From the cell containing the given text, extract its center point as [X, Y] coordinate. 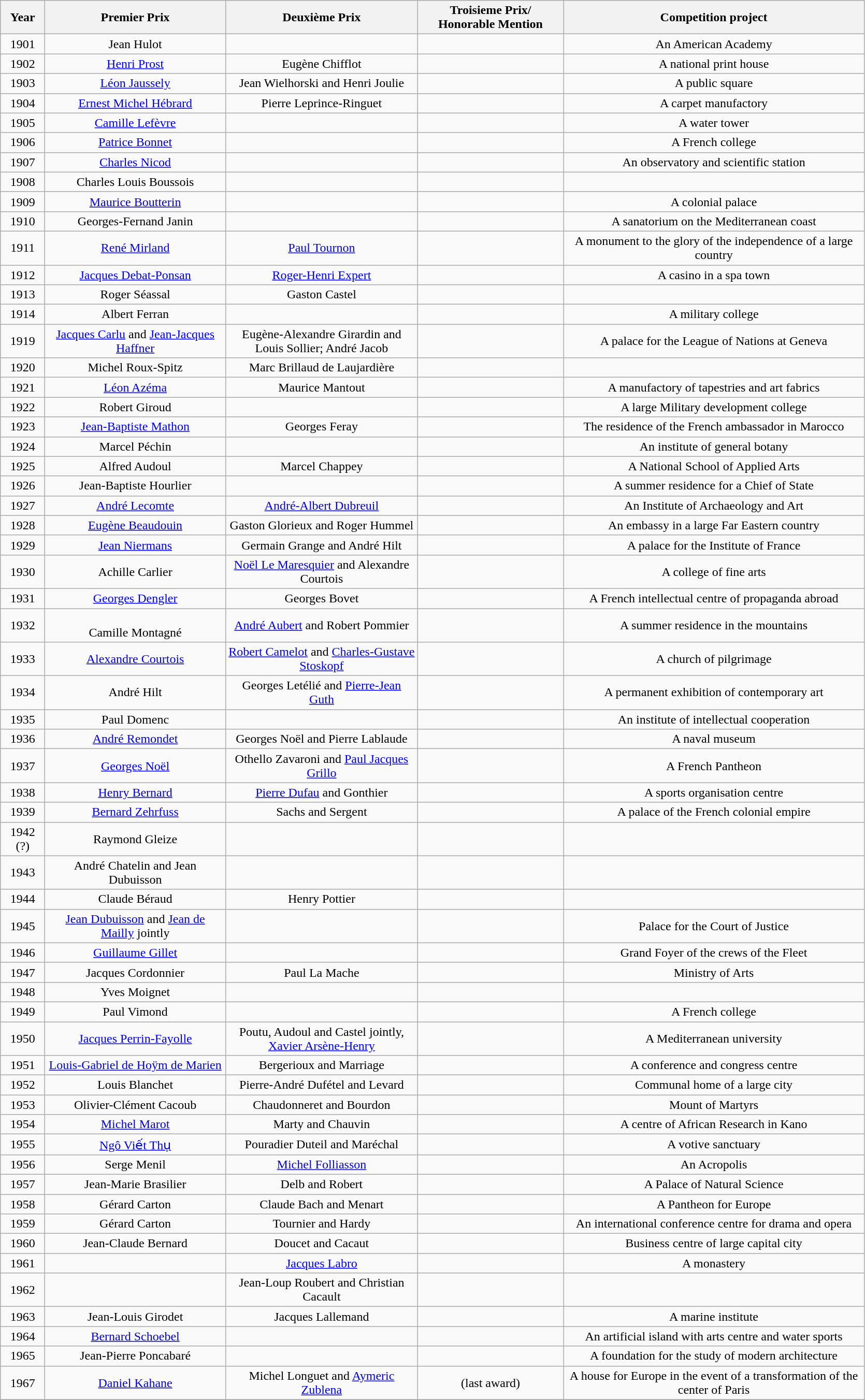
A French intellectual centre of propaganda abroad [714, 598]
Gaston Castel [321, 295]
Jean-Baptiste Hourlier [136, 486]
A water tower [714, 123]
André Remondet [136, 739]
Georges Letélié and Pierre-Jean Guth [321, 693]
Jean Hulot [136, 44]
1948 [23, 992]
A church of pilgrimage [714, 659]
An Institute of Archaeology and Art [714, 506]
Léon Azéma [136, 387]
1939 [23, 812]
Charles Nicod [136, 162]
Georges Noël [136, 766]
Ernest Michel Hébrard [136, 103]
Marcel Péchin [136, 446]
Eugène Chifflot [321, 64]
1913 [23, 295]
Michel Folliasson [321, 1164]
A manufactory of tapestries and art fabrics [714, 387]
Ngô Viết Thụ [136, 1145]
Robert Giroud [136, 407]
Doucet and Cacaut [321, 1244]
Camille Lefèvre [136, 123]
Achille Carlier [136, 572]
Georges-Fernand Janin [136, 221]
Paul Vimond [136, 1012]
Jacques Cordonnier [136, 972]
1902 [23, 64]
The residence of the French ambassador in Marocco [714, 427]
Eugène Beaudouin [136, 525]
1952 [23, 1085]
1933 [23, 659]
A college of fine arts [714, 572]
1960 [23, 1244]
André Aubert and Robert Pommier [321, 625]
1928 [23, 525]
A foundation for the study of modern architecture [714, 1356]
A naval museum [714, 739]
Henry Bernard [136, 792]
Robert Camelot and Charles-Gustave Stoskopf [321, 659]
Competition project [714, 18]
Patrice Bonnet [136, 142]
1937 [23, 766]
Mount of Martyrs [714, 1105]
Pierre-André Dufétel and Levard [321, 1085]
1942 (?) [23, 839]
Jacques Lallemand [321, 1317]
Jean Dubuisson and Jean de Mailly jointly [136, 926]
1931 [23, 598]
1908 [23, 182]
1949 [23, 1012]
A sanatorium on the Mediterranean coast [714, 221]
1907 [23, 162]
Georges Bovet [321, 598]
Paul La Mache [321, 972]
Palace for the Court of Justice [714, 926]
Alexandre Courtois [136, 659]
1930 [23, 572]
Michel Longuet and Aymeric Zublena [321, 1383]
A French Pantheon [714, 766]
Jean-Pierre Poncabaré [136, 1356]
Jacques Carlu and Jean-Jacques Haffner [136, 341]
André Chatelin and Jean Dubuisson [136, 872]
Premier Prix [136, 18]
1923 [23, 427]
1903 [23, 83]
An institute of intellectual cooperation [714, 719]
Pierre Leprince-Ringuet [321, 103]
1955 [23, 1145]
A large Military development college [714, 407]
1922 [23, 407]
A Pantheon for Europe [714, 1204]
Alfred Audoul [136, 466]
1938 [23, 792]
Marty and Chauvin [321, 1124]
1944 [23, 899]
Jacques Debat-Ponsan [136, 275]
Gaston Glorieux and Roger Hummel [321, 525]
Jacques Labro [321, 1263]
Jean-Loup Roubert and Christian Cacault [321, 1290]
Henri Prost [136, 64]
1932 [23, 625]
A votive sanctuary [714, 1145]
Noël Le Maresquier and Alexandre Courtois [321, 572]
Georges Dengler [136, 598]
1958 [23, 1204]
Raymond Gleize [136, 839]
1950 [23, 1038]
Paul Tournon [321, 248]
René Mirland [136, 248]
Léon Jaussely [136, 83]
Louis-Gabriel de Hoÿm de Marien [136, 1065]
1965 [23, 1356]
1926 [23, 486]
1904 [23, 103]
André Lecomte [136, 506]
1962 [23, 1290]
A summer residence in the mountains [714, 625]
An institute of general botany [714, 446]
A monastery [714, 1263]
1901 [23, 44]
An embassy in a large Far Eastern country [714, 525]
1959 [23, 1224]
Maurice Boutterin [136, 201]
Georges Feray [321, 427]
1943 [23, 872]
Roger Séassal [136, 295]
Jean-Marie Brasilier [136, 1184]
1936 [23, 739]
1909 [23, 201]
Communal home of a large city [714, 1085]
A national print house [714, 64]
1919 [23, 341]
Bergerioux and Marriage [321, 1065]
Delb and Robert [321, 1184]
Michel Marot [136, 1124]
1934 [23, 693]
Jean Wielhorski and Henri Joulie [321, 83]
1961 [23, 1263]
1935 [23, 719]
A house for Europe in the event of a transformation of the center of Paris [714, 1383]
(last award) [490, 1383]
1964 [23, 1336]
A National School of Applied Arts [714, 466]
Yves Moignet [136, 992]
Jacques Perrin-Fayolle [136, 1038]
Germain Grange and André Hilt [321, 545]
Jean Niermans [136, 545]
A summer residence for a Chief of State [714, 486]
A marine institute [714, 1317]
Grand Foyer of the crews of the Fleet [714, 952]
1905 [23, 123]
A colonial palace [714, 201]
Jean-Louis Girodet [136, 1317]
1912 [23, 275]
Jean-Baptiste Mathon [136, 427]
Pouradier Duteil and Maréchal [321, 1145]
An observatory and scientific station [714, 162]
1963 [23, 1317]
Serge Menil [136, 1164]
Marcel Chappey [321, 466]
1929 [23, 545]
1954 [23, 1124]
1921 [23, 387]
An international conference centre for drama and opera [714, 1224]
1911 [23, 248]
A carpet manufactory [714, 103]
Albert Ferran [136, 314]
Camille Montagné [136, 625]
A permanent exhibition of contemporary art [714, 693]
1953 [23, 1105]
A palace for the Institute of France [714, 545]
1946 [23, 952]
Bernard Zehrfuss [136, 812]
1910 [23, 221]
Daniel Kahane [136, 1383]
A Mediterranean university [714, 1038]
1924 [23, 446]
Ministry of Arts [714, 972]
Claude Bach and Menart [321, 1204]
1951 [23, 1065]
Chaudonneret and Bourdon [321, 1105]
Claude Béraud [136, 899]
1914 [23, 314]
Louis Blanchet [136, 1085]
1947 [23, 972]
André Hilt [136, 693]
A public square [714, 83]
Michel Roux-Spitz [136, 368]
Sachs and Sergent [321, 812]
A sports organisation centre [714, 792]
Othello Zavaroni and Paul Jacques Grillo [321, 766]
1927 [23, 506]
An American Academy [714, 44]
André-Albert Dubreuil [321, 506]
A Palace of Natural Science [714, 1184]
Georges Noël and Pierre Lablaude [321, 739]
Deuxième Prix [321, 18]
Eugène-Alexandre Girardin and Louis Sollier; André Jacob [321, 341]
Charles Louis Boussois [136, 182]
A palace for the League of Nations at Geneva [714, 341]
Paul Domenc [136, 719]
Roger-Henri Expert [321, 275]
Olivier-Clément Cacoub [136, 1105]
Henry Pottier [321, 899]
Maurice Mantout [321, 387]
1920 [23, 368]
1967 [23, 1383]
Poutu, Audoul and Castel jointly, Xavier Arsène-Henry [321, 1038]
1906 [23, 142]
A military college [714, 314]
A palace of the French colonial empire [714, 812]
Business centre of large capital city [714, 1244]
1925 [23, 466]
Year [23, 18]
Bernard Schoebel [136, 1336]
A centre of African Research in Kano [714, 1124]
An artificial island with arts centre and water sports [714, 1336]
Pierre Dufau and Gonthier [321, 792]
An Acropolis [714, 1164]
Troisieme Prix/Honorable Mention [490, 18]
Guillaume Gillet [136, 952]
A casino in a spa town [714, 275]
1945 [23, 926]
Jean-Claude Bernard [136, 1244]
A monument to the glory of the independence of a large country [714, 248]
Tournier and Hardy [321, 1224]
A conference and congress centre [714, 1065]
1956 [23, 1164]
1957 [23, 1184]
Marc Brillaud de Laujardière [321, 368]
